From the cell containing the given text, extract its center point as [x, y] coordinate. 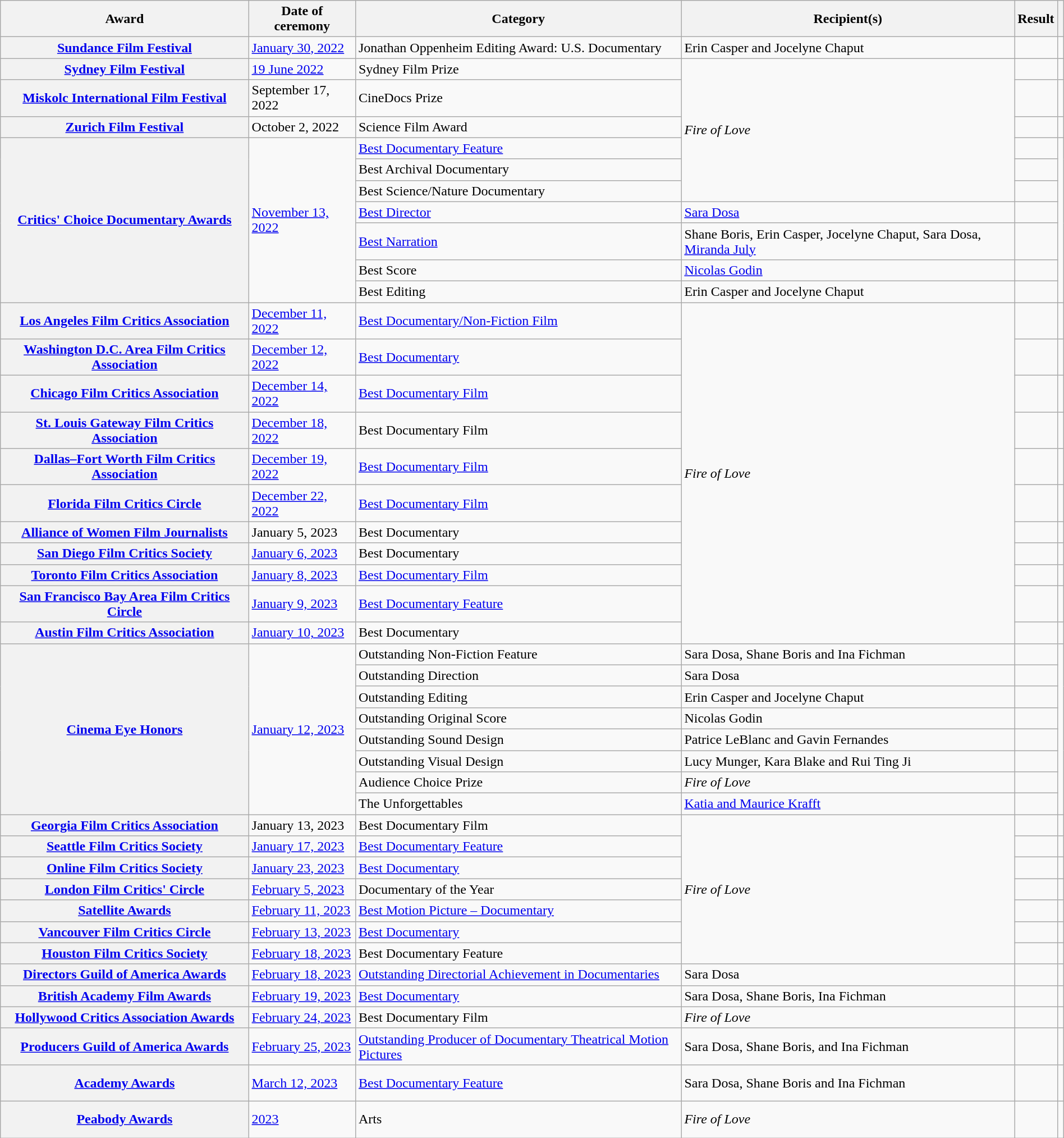
December 14, 2022 [302, 394]
Best Archival Documentary [518, 170]
Critics' Choice Documentary Awards [125, 220]
February 24, 2023 [302, 1017]
Best Director [518, 212]
Award [125, 19]
CineDocs Prize [518, 98]
San Diego Film Critics Society [125, 554]
October 2, 2022 [302, 127]
December 12, 2022 [302, 357]
St. Louis Gateway Film Critics Association [125, 430]
Directors Guild of America Awards [125, 975]
January 8, 2023 [302, 575]
January 12, 2023 [302, 729]
Los Angeles Film Critics Association [125, 320]
Recipient(s) [848, 19]
February 25, 2023 [302, 1046]
Georgia Film Critics Association [125, 825]
Satellite Awards [125, 911]
Sara Dosa, Shane Boris, and Ina Fichman [848, 1046]
Date of ceremony [302, 19]
Best Documentary/Non-Fiction Film [518, 320]
Florida Film Critics Circle [125, 503]
Sydney Film Prize [518, 69]
September 17, 2022 [302, 98]
January 6, 2023 [302, 554]
December 19, 2022 [302, 467]
Best Science/Nature Documentary [518, 191]
Science Film Award [518, 127]
Result [1036, 19]
London Film Critics' Circle [125, 889]
January 30, 2022 [302, 48]
Washington D.C. Area Film Critics Association [125, 357]
Outstanding Directorial Achievement in Documentaries [518, 975]
Katia and Maurice Krafft [848, 804]
Outstanding Visual Design [518, 761]
Outstanding Direction [518, 675]
Sara Dosa, Shane Boris, Ina Fichman [848, 996]
Chicago Film Critics Association [125, 394]
February 11, 2023 [302, 911]
Patrice LeBlanc and Gavin Fernandes [848, 739]
January 23, 2023 [302, 868]
Outstanding Non-Fiction Feature [518, 654]
Shane Boris, Erin Casper, Jocelyne Chaput, Sara Dosa, Miranda July [848, 241]
Arts [518, 1119]
Zurich Film Festival [125, 127]
January 17, 2023 [302, 847]
January 9, 2023 [302, 604]
Jonathan Oppenheim Editing Award: U.S. Documentary [518, 48]
19 June 2022 [302, 69]
Best Editing [518, 291]
Vancouver Film Critics Circle [125, 932]
Alliance of Women Film Journalists [125, 532]
February 13, 2023 [302, 932]
Outstanding Editing [518, 697]
Producers Guild of America Awards [125, 1046]
December 22, 2022 [302, 503]
Toronto Film Critics Association [125, 575]
December 18, 2022 [302, 430]
February 5, 2023 [302, 889]
British Academy Film Awards [125, 996]
Peabody Awards [125, 1119]
The Unforgettables [518, 804]
San Francisco Bay Area Film Critics Circle [125, 604]
December 11, 2022 [302, 320]
Hollywood Critics Association Awards [125, 1017]
Austin Film Critics Association [125, 633]
Seattle Film Critics Society [125, 847]
January 13, 2023 [302, 825]
November 13, 2022 [302, 220]
Best Score [518, 270]
Outstanding Sound Design [518, 739]
Best Narration [518, 241]
2023 [302, 1119]
Outstanding Original Score [518, 718]
Dallas–Fort Worth Film Critics Association [125, 467]
January 5, 2023 [302, 532]
Online Film Critics Society [125, 868]
February 19, 2023 [302, 996]
Outstanding Producer of Documentary Theatrical Motion Pictures [518, 1046]
Academy Awards [125, 1082]
Category [518, 19]
Lucy Munger, Kara Blake and Rui Ting Ji [848, 761]
Best Motion Picture – Documentary [518, 911]
Houston Film Critics Society [125, 953]
Documentary of the Year [518, 889]
Sydney Film Festival [125, 69]
Audience Choice Prize [518, 783]
March 12, 2023 [302, 1082]
Sundance Film Festival [125, 48]
Cinema Eye Honors [125, 729]
Miskolc International Film Festival [125, 98]
January 10, 2023 [302, 633]
